Return [X, Y] of the center of cell containing provided text 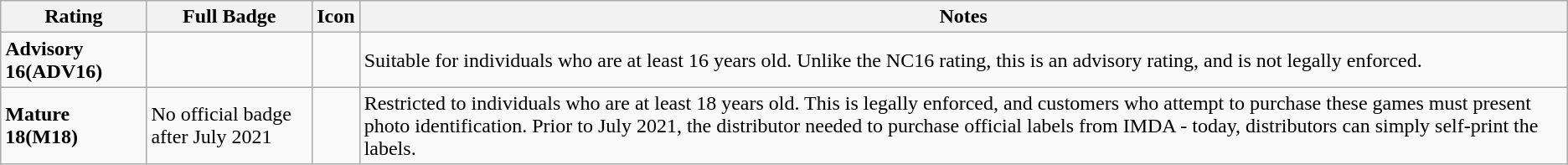
Icon [336, 17]
Mature 18(M18) [74, 126]
Full Badge [230, 17]
Rating [74, 17]
Suitable for individuals who are at least 16 years old. Unlike the NC16 rating, this is an advisory rating, and is not legally enforced. [963, 60]
Advisory 16(ADV16) [74, 60]
No official badge after July 2021 [230, 126]
Notes [963, 17]
